Determine the (x, y) coordinate at the center of the cell enclosing the given text.  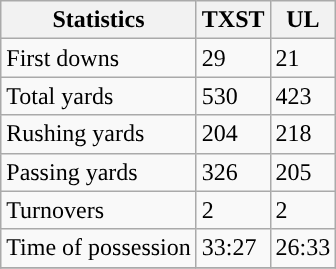
TXST (233, 20)
33:27 (233, 248)
218 (303, 134)
Passing yards (99, 172)
204 (233, 134)
21 (303, 58)
UL (303, 20)
Total yards (99, 96)
Statistics (99, 20)
530 (233, 96)
Rushing yards (99, 134)
326 (233, 172)
26:33 (303, 248)
205 (303, 172)
Time of possession (99, 248)
423 (303, 96)
29 (233, 58)
First downs (99, 58)
Turnovers (99, 210)
